Capture the cell that displays the provided text and extract its (X, Y) central coordinate. 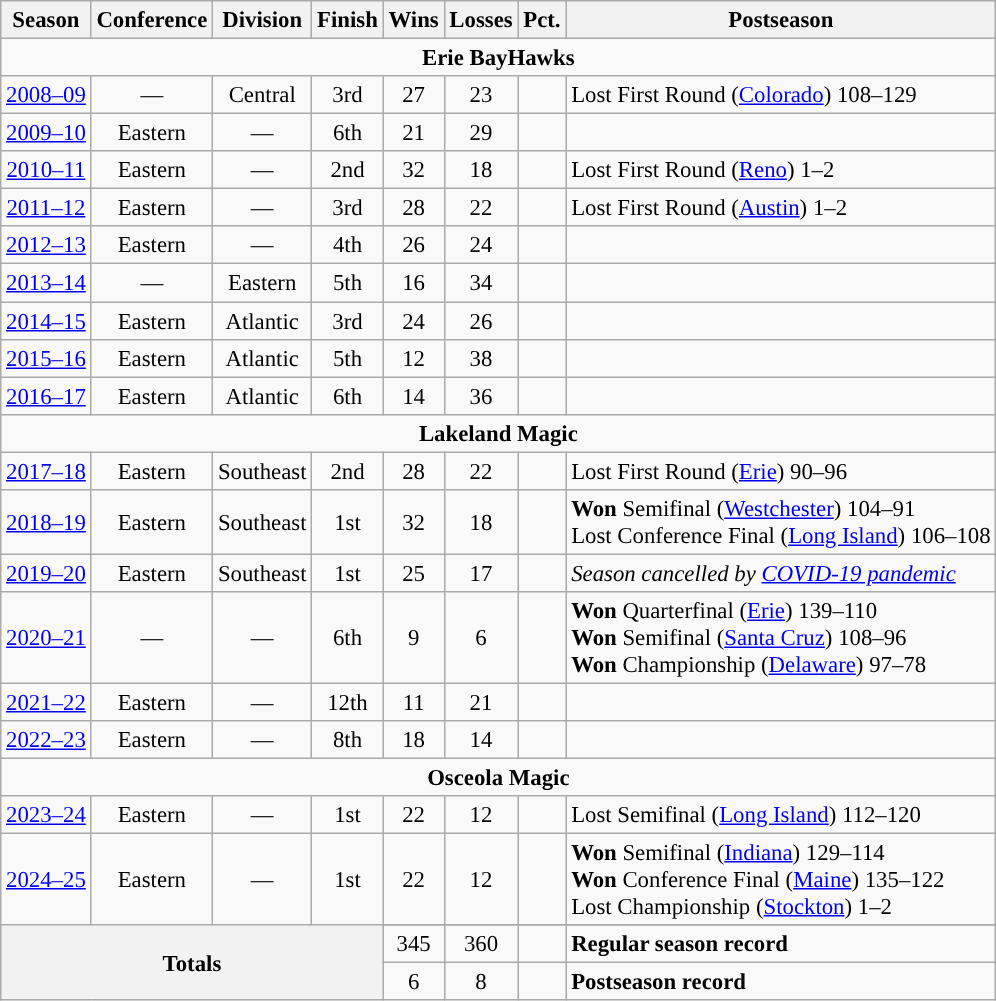
38 (481, 358)
360 (481, 944)
Finish (348, 20)
Won Semifinal (Indiana) 129–114 Won Conference Final (Maine) 135–122Lost Championship (Stockton) 1–2 (781, 880)
2016–17 (46, 396)
34 (481, 283)
12th (348, 702)
2013–14 (46, 283)
345 (414, 944)
Lost First Round (Colorado) 108–129 (781, 95)
16 (414, 283)
2024–25 (46, 880)
Conference (152, 20)
2015–16 (46, 358)
Postseason (781, 20)
2009–10 (46, 133)
2022–23 (46, 740)
Lost First Round (Austin) 1–2 (781, 208)
11 (414, 702)
27 (414, 95)
2023–24 (46, 815)
Won Quarterfinal (Erie) 139–110Won Semifinal (Santa Cruz) 108–96Won Championship (Delaware) 97–78 (781, 638)
8th (348, 740)
29 (481, 133)
Season (46, 20)
2012–13 (46, 245)
2010–11 (46, 170)
8 (481, 982)
Season cancelled by COVID-19 pandemic (781, 573)
2014–15 (46, 321)
36 (481, 396)
Lost First Round (Reno) 1–2 (781, 170)
Losses (481, 20)
23 (481, 95)
9 (414, 638)
4th (348, 245)
Division (262, 20)
Lost Semifinal (Long Island) 112–120 (781, 815)
2021–22 (46, 702)
Lakeland Magic (498, 433)
2019–20 (46, 573)
2020–21 (46, 638)
Central (262, 95)
Totals (192, 962)
Lost First Round (Erie) 90–96 (781, 471)
2018–19 (46, 522)
Erie BayHawks (498, 58)
Postseason record (781, 982)
17 (481, 573)
Osceola Magic (498, 778)
2017–18 (46, 471)
Wins (414, 20)
Won Semifinal (Westchester) 104–91Lost Conference Final (Long Island) 106–108 (781, 522)
2008–09 (46, 95)
Pct. (542, 20)
Regular season record (781, 944)
25 (414, 573)
2011–12 (46, 208)
